Identify which cell holds the provided text, then report its [x, y] central coordinate. 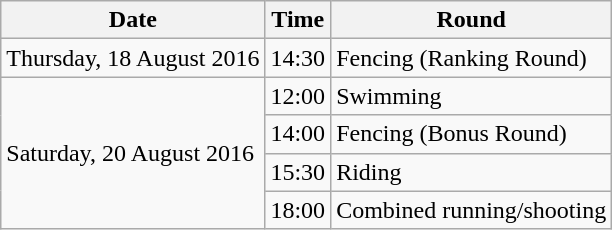
Round [472, 20]
14:30 [298, 58]
Fencing (Ranking Round) [472, 58]
Saturday, 20 August 2016 [133, 153]
Date [133, 20]
Swimming [472, 96]
Combined running/shooting [472, 210]
Riding [472, 172]
15:30 [298, 172]
12:00 [298, 96]
Time [298, 20]
Fencing (Bonus Round) [472, 134]
18:00 [298, 210]
14:00 [298, 134]
Thursday, 18 August 2016 [133, 58]
